For the text-containing cell, return its midpoint in [X, Y] coordinate format. 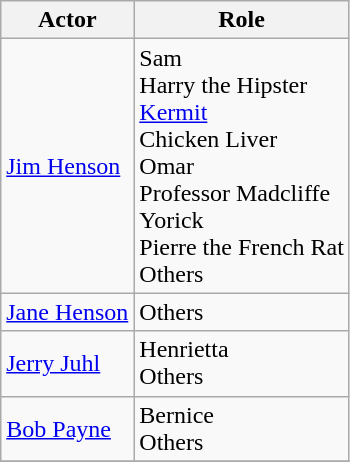
BerniceOthers [242, 428]
Bob Payne [68, 428]
Jerry Juhl [68, 364]
Role [242, 20]
Jane Henson [68, 312]
Actor [68, 20]
HenriettaOthers [242, 364]
Jim Henson [68, 166]
Others [242, 312]
SamHarry the HipsterKermit Chicken LiverOmarProfessor MadcliffeYorickPierre the French RatOthers [242, 166]
